For the text-containing cell, return its midpoint in [x, y] coordinate format. 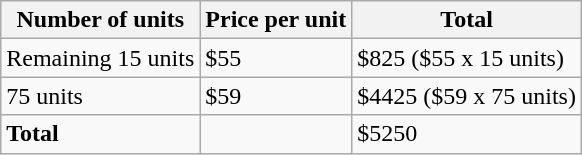
75 units [100, 96]
Remaining 15 units [100, 58]
$55 [276, 58]
Price per unit [276, 20]
$59 [276, 96]
Number of units [100, 20]
$825 ($55 x 15 units) [467, 58]
$4425 ($59 x 75 units) [467, 96]
$5250 [467, 134]
